Detect which cell encompasses the target text, then output its (X, Y) center coordinate. 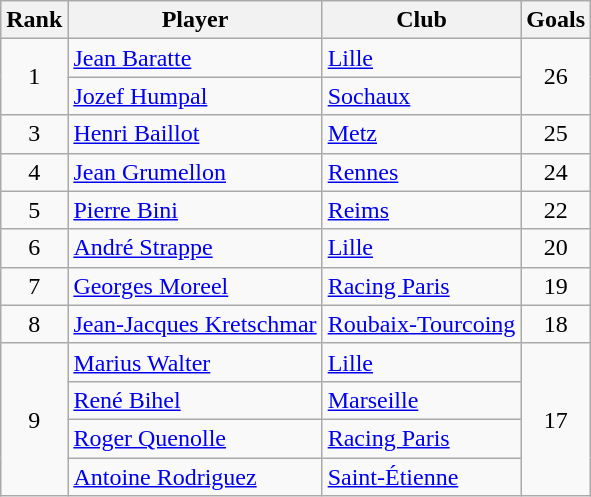
René Bihel (195, 400)
Saint-Étienne (422, 477)
Goals (556, 20)
19 (556, 286)
Roger Quenolle (195, 438)
Marius Walter (195, 362)
9 (34, 419)
1 (34, 77)
8 (34, 324)
26 (556, 77)
André Strappe (195, 248)
Pierre Bini (195, 210)
Metz (422, 134)
6 (34, 248)
Roubaix-Tourcoing (422, 324)
Sochaux (422, 96)
Player (195, 20)
25 (556, 134)
Jean-Jacques Kretschmar (195, 324)
Antoine Rodriguez (195, 477)
Jean Grumellon (195, 172)
Rennes (422, 172)
22 (556, 210)
7 (34, 286)
Henri Baillot (195, 134)
4 (34, 172)
Reims (422, 210)
Georges Moreel (195, 286)
Jean Baratte (195, 58)
3 (34, 134)
Jozef Humpal (195, 96)
5 (34, 210)
Rank (34, 20)
18 (556, 324)
Club (422, 20)
20 (556, 248)
Marseille (422, 400)
17 (556, 419)
24 (556, 172)
